Return the [x, y] coordinate for the center point of the cell that contains the specified text.  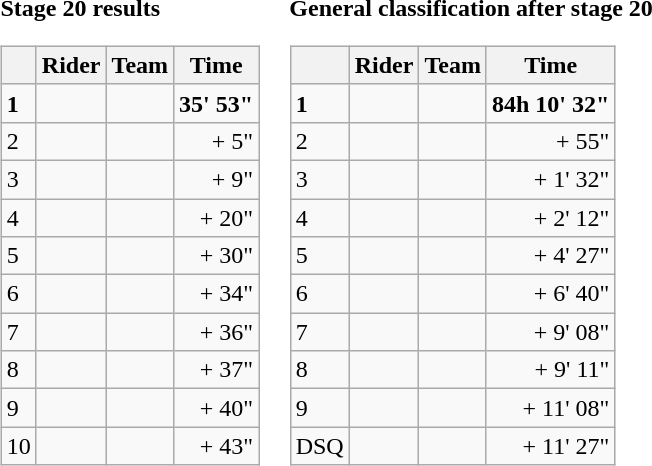
+ 55" [550, 141]
+ 36" [216, 332]
+ 9" [216, 179]
+ 34" [216, 294]
+ 4' 27" [550, 256]
+ 2' 12" [550, 217]
+ 1' 32" [550, 179]
+ 37" [216, 370]
+ 20" [216, 217]
+ 9' 11" [550, 370]
+ 11' 08" [550, 408]
+ 30" [216, 256]
+ 6' 40" [550, 294]
+ 11' 27" [550, 446]
84h 10' 32" [550, 103]
+ 9' 08" [550, 332]
10 [18, 446]
+ 40" [216, 408]
DSQ [320, 446]
+ 5" [216, 141]
35' 53" [216, 103]
+ 43" [216, 446]
